Return (x, y) of the center of cell containing provided text 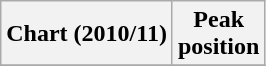
Chart (2010/11) (87, 34)
Peakposition (218, 34)
